Pinpoint the cell where the given text exists, returning its (X, Y) midpoint coordinate. 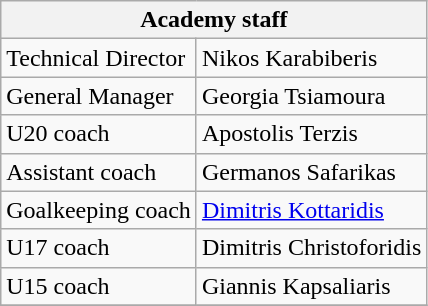
Dimitris Kottaridis (311, 210)
U20 coach (99, 134)
U15 coach (99, 286)
General Manager (99, 96)
Goalkeeping coach (99, 210)
Germanos Safarikas (311, 172)
Giannis Kapsaliaris (311, 286)
Assistant coach (99, 172)
Dimitris Christoforidis (311, 248)
U17 coach (99, 248)
Nikos Karabiberis (311, 58)
Georgia Tsiamoura (311, 96)
Technical Director (99, 58)
Academy staff (214, 20)
Apostolis Terzis (311, 134)
